Locate the cell with the specified text and output its [X, Y] center coordinate. 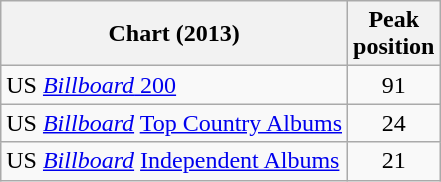
US Billboard 200 [174, 85]
US Billboard Independent Albums [174, 161]
Chart (2013) [174, 34]
24 [394, 123]
Peakposition [394, 34]
US Billboard Top Country Albums [174, 123]
21 [394, 161]
91 [394, 85]
